Locate the cell with the specified text and output its (X, Y) center coordinate. 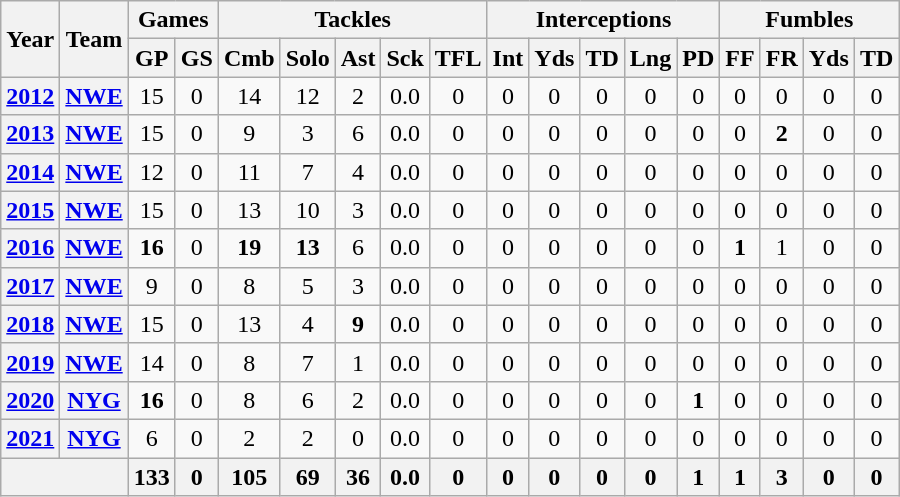
2014 (30, 172)
Year (30, 39)
2018 (30, 324)
2021 (30, 438)
11 (249, 172)
10 (308, 210)
Team (94, 39)
GS (196, 58)
Games (173, 20)
FF (740, 58)
Solo (308, 58)
19 (249, 248)
Ast (358, 58)
2015 (30, 210)
36 (358, 477)
105 (249, 477)
2017 (30, 286)
TFL (458, 58)
Cmb (249, 58)
2013 (30, 134)
Fumbles (810, 20)
Sck (405, 58)
2019 (30, 362)
2020 (30, 400)
PD (698, 58)
GP (152, 58)
Interceptions (604, 20)
2012 (30, 96)
FR (782, 58)
133 (152, 477)
Tackles (352, 20)
Int (508, 58)
Lng (650, 58)
5 (308, 286)
69 (308, 477)
2016 (30, 248)
